Determine the [X, Y] coordinate at the center of the cell enclosing the given text.  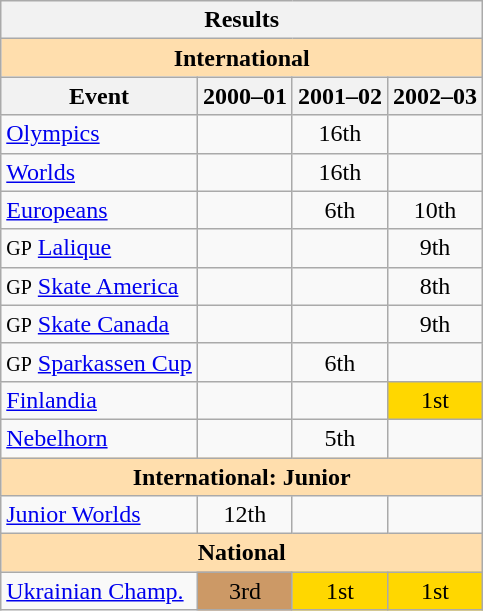
International [242, 58]
Finlandia [100, 400]
GP Sparkassen Cup [100, 362]
Olympics [100, 134]
5th [340, 438]
8th [434, 286]
2000–01 [244, 96]
12th [244, 515]
Results [242, 20]
National [242, 553]
10th [434, 210]
3rd [244, 591]
GP Lalique [100, 248]
Junior Worlds [100, 515]
2002–03 [434, 96]
Europeans [100, 210]
2001–02 [340, 96]
Nebelhorn [100, 438]
Worlds [100, 172]
GP Skate America [100, 286]
Event [100, 96]
Ukrainian Champ. [100, 591]
International: Junior [242, 477]
GP Skate Canada [100, 324]
